Determine the [x, y] coordinate at the center of the cell enclosing the given text.  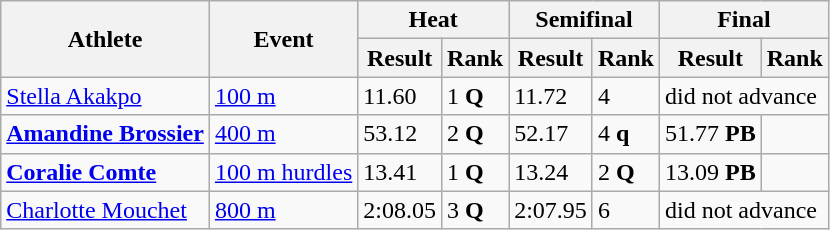
51.77 PB [710, 134]
2:08.05 [400, 210]
4 q [626, 134]
Coralie Comte [106, 172]
800 m [283, 210]
13.41 [400, 172]
11.60 [400, 96]
6 [626, 210]
Amandine Brossier [106, 134]
Semifinal [584, 20]
100 m [283, 96]
Stella Akakpo [106, 96]
11.72 [551, 96]
52.17 [551, 134]
4 [626, 96]
100 m hurdles [283, 172]
Final [744, 20]
3 Q [476, 210]
Athlete [106, 39]
13.09 PB [710, 172]
Charlotte Mouchet [106, 210]
400 m [283, 134]
2:07.95 [551, 210]
Heat [434, 20]
Event [283, 39]
53.12 [400, 134]
13.24 [551, 172]
